Determine the [x, y] coordinate at the center of the cell enclosing the given text.  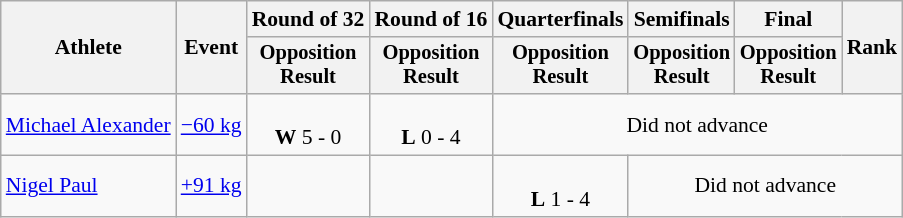
−60 kg [212, 124]
Quarterfinals [560, 19]
Athlete [88, 48]
Nigel Paul [88, 186]
L 1 - 4 [560, 186]
W 5 - 0 [308, 124]
Michael Alexander [88, 124]
+91 kg [212, 186]
Round of 16 [430, 19]
Rank [872, 48]
Final [788, 19]
Event [212, 48]
Semifinals [682, 19]
L 0 - 4 [430, 124]
Round of 32 [308, 19]
